Detect which cell encompasses the target text, then output its [X, Y] center coordinate. 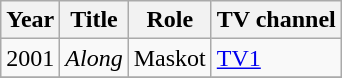
Year [30, 20]
Maskot [170, 58]
TV1 [276, 58]
2001 [30, 58]
Title [94, 20]
TV channel [276, 20]
Role [170, 20]
Along [94, 58]
